Output the [X, Y] coordinate of the center of the cell containing the given text.  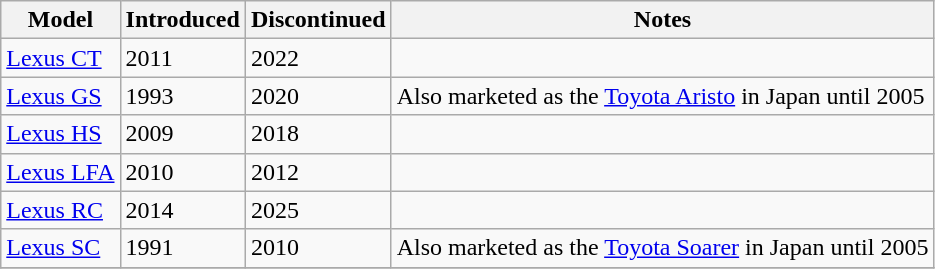
Notes [662, 20]
Lexus HS [60, 134]
1993 [182, 96]
Lexus GS [60, 96]
Also marketed as the Toyota Soarer in Japan until 2005 [662, 248]
2018 [318, 134]
Introduced [182, 20]
1991 [182, 248]
Lexus LFA [60, 172]
Model [60, 20]
2012 [318, 172]
Lexus SC [60, 248]
Lexus RC [60, 210]
2020 [318, 96]
2011 [182, 58]
2014 [182, 210]
Also marketed as the Toyota Aristo in Japan until 2005 [662, 96]
2022 [318, 58]
2009 [182, 134]
2025 [318, 210]
Lexus CT [60, 58]
Discontinued [318, 20]
